Pinpoint the cell where the given text exists, returning its [X, Y] midpoint coordinate. 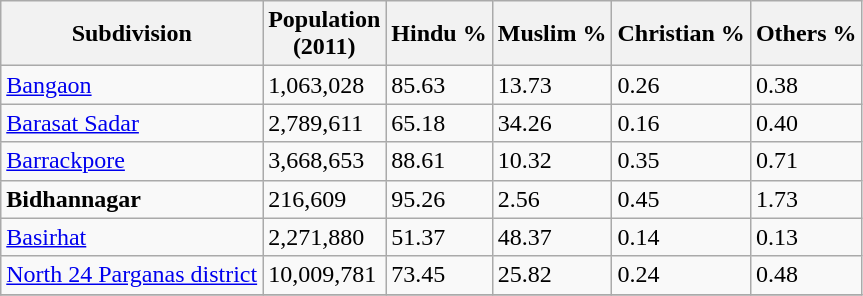
25.82 [552, 275]
Hindu % [439, 34]
0.38 [806, 85]
216,609 [324, 199]
10.32 [552, 161]
48.37 [552, 237]
Bidhannagar [132, 199]
0.26 [681, 85]
North 24 Parganas district [132, 275]
Population(2011) [324, 34]
10,009,781 [324, 275]
0.48 [806, 275]
1,063,028 [324, 85]
0.13 [806, 237]
88.61 [439, 161]
Barasat Sadar [132, 123]
13.73 [552, 85]
Basirhat [132, 237]
0.24 [681, 275]
34.26 [552, 123]
Barrackpore [132, 161]
Muslim % [552, 34]
65.18 [439, 123]
0.14 [681, 237]
95.26 [439, 199]
3,668,653 [324, 161]
85.63 [439, 85]
Christian % [681, 34]
73.45 [439, 275]
0.16 [681, 123]
51.37 [439, 237]
0.40 [806, 123]
Bangaon [132, 85]
2,789,611 [324, 123]
Subdivision [132, 34]
0.35 [681, 161]
Others % [806, 34]
0.71 [806, 161]
0.45 [681, 199]
1.73 [806, 199]
2.56 [552, 199]
2,271,880 [324, 237]
